Return the (X, Y) coordinate for the center point of the cell that contains the specified text.  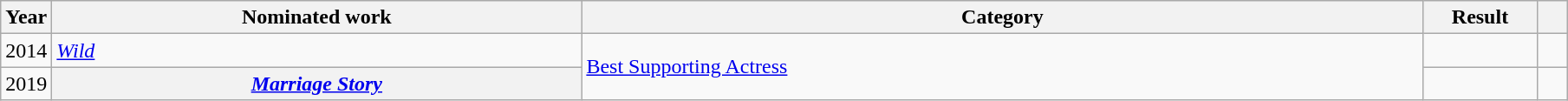
Wild (317, 50)
Nominated work (317, 17)
Marriage Story (317, 84)
Result (1480, 17)
2019 (26, 84)
Best Supporting Actress (1002, 67)
Category (1002, 17)
2014 (26, 50)
Year (26, 17)
